Scan for the cell matching the given text and deliver its [x, y] coordinate at center. 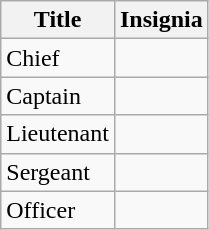
Title [58, 20]
Sergeant [58, 172]
Captain [58, 96]
Officer [58, 210]
Chief [58, 58]
Lieutenant [58, 134]
Insignia [161, 20]
